Pinpoint the cell where the given text exists, returning its [x, y] midpoint coordinate. 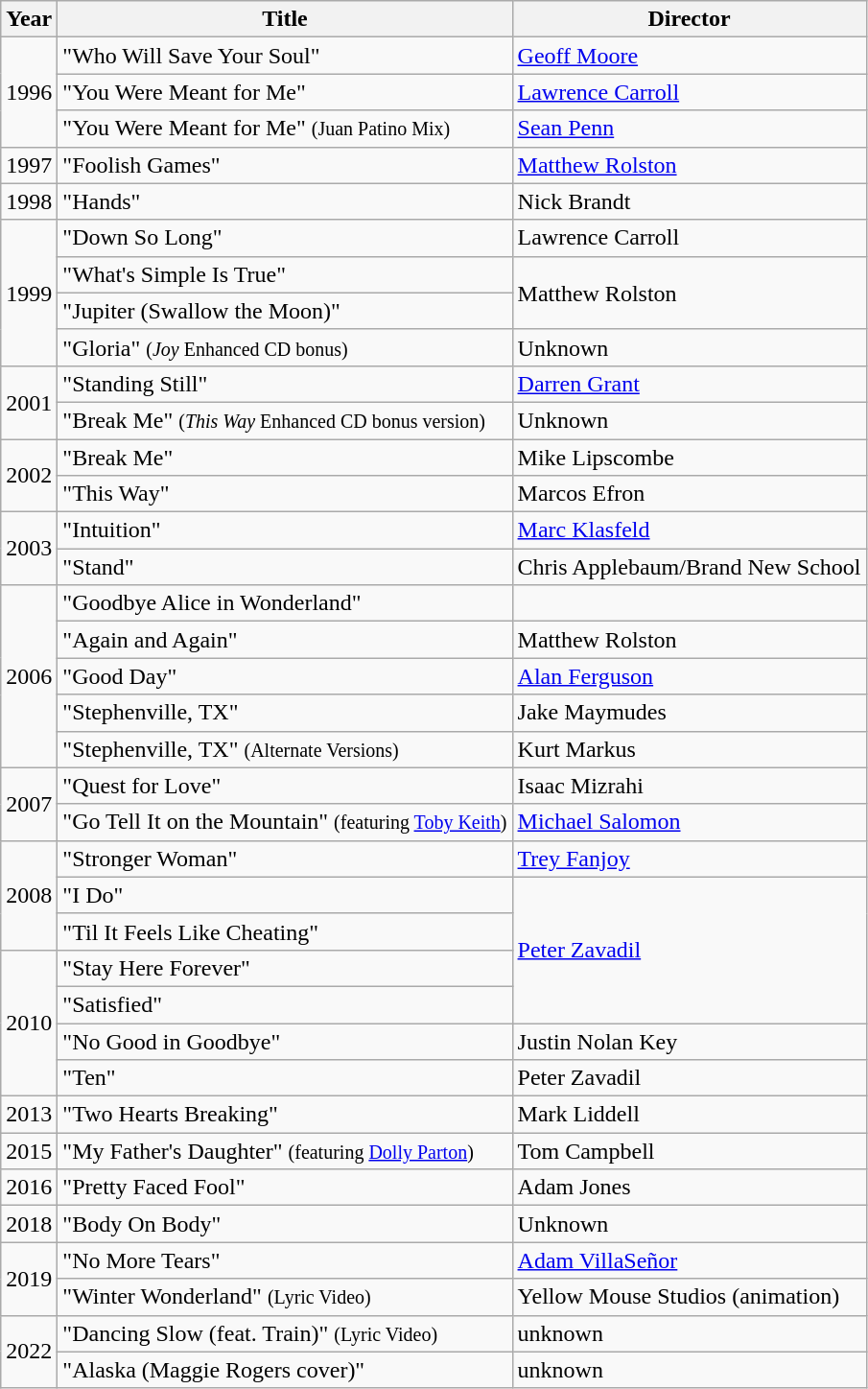
2006 [29, 676]
"You Were Meant for Me" (Juan Patino Mix) [285, 129]
"Stronger Woman" [285, 859]
"You Were Meant for Me" [285, 92]
Director [689, 19]
Tom Campbell [689, 1151]
"Stand" [285, 567]
2010 [29, 1023]
Geoff Moore [689, 56]
1997 [29, 165]
"Good Day" [285, 676]
Darren Grant [689, 384]
1996 [29, 92]
Chris Applebaum/Brand New School [689, 567]
Sean Penn [689, 129]
2002 [29, 476]
"Break Me" [285, 458]
"No Good in Goodbye" [285, 1041]
"Stephenville, TX" [285, 713]
"Goodbye Alice in Wonderland" [285, 603]
"Ten" [285, 1078]
1999 [29, 293]
"Go Tell It on the Mountain" (featuring Toby Keith) [285, 822]
Mark Liddell [689, 1115]
Michael Salomon [689, 822]
Alan Ferguson [689, 676]
"I Do" [285, 895]
Justin Nolan Key [689, 1041]
Mike Lipscombe [689, 458]
"Two Hearts Breaking" [285, 1115]
2001 [29, 402]
Kurt Markus [689, 749]
"Pretty Faced Fool" [285, 1188]
"Again and Again" [285, 640]
Isaac Mizrahi [689, 786]
Yellow Mouse Studios (animation) [689, 1297]
"Alaska (Maggie Rogers cover)" [285, 1370]
"Standing Still" [285, 384]
Marc Klasfeld [689, 530]
"Foolish Games" [285, 165]
"Satisfied" [285, 1004]
Adam Jones [689, 1188]
"Jupiter (Swallow the Moon)" [285, 311]
"Gloria" (Joy Enhanced CD bonus) [285, 347]
"My Father's Daughter" (featuring Dolly Parton) [285, 1151]
"Quest for Love" [285, 786]
"Down So Long" [285, 238]
2007 [29, 804]
"Winter Wonderland" (Lyric Video) [285, 1297]
"Stay Here Forever" [285, 968]
"This Way" [285, 494]
Jake Maymudes [689, 713]
"Til It Feels Like Cheating" [285, 931]
"Hands" [285, 201]
Trey Fanjoy [689, 859]
"Who Will Save Your Soul" [285, 56]
2016 [29, 1188]
1998 [29, 201]
Adam VillaSeñor [689, 1260]
Year [29, 19]
2013 [29, 1115]
"Break Me" (This Way Enhanced CD bonus version) [285, 420]
"Intuition" [285, 530]
2022 [29, 1352]
Marcos Efron [689, 494]
"Body On Body" [285, 1224]
"No More Tears" [285, 1260]
Title [285, 19]
2015 [29, 1151]
"What's Simple Is True" [285, 274]
2003 [29, 549]
2018 [29, 1224]
Nick Brandt [689, 201]
"Dancing Slow (feat. Train)" (Lyric Video) [285, 1333]
2019 [29, 1279]
"Stephenville, TX" (Alternate Versions) [285, 749]
2008 [29, 895]
